Find where the given text appears and provide that cell's center as [X, Y] coordinate. 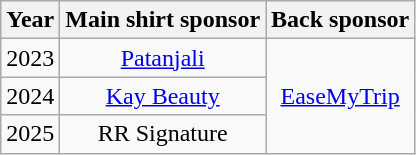
Back sponsor [340, 20]
EaseMyTrip [340, 96]
2025 [30, 134]
Year [30, 20]
2024 [30, 96]
2023 [30, 58]
Patanjali [163, 58]
RR Signature [163, 134]
Kay Beauty [163, 96]
Main shirt sponsor [163, 20]
